Locate the cell with the specified text and output its [X, Y] center coordinate. 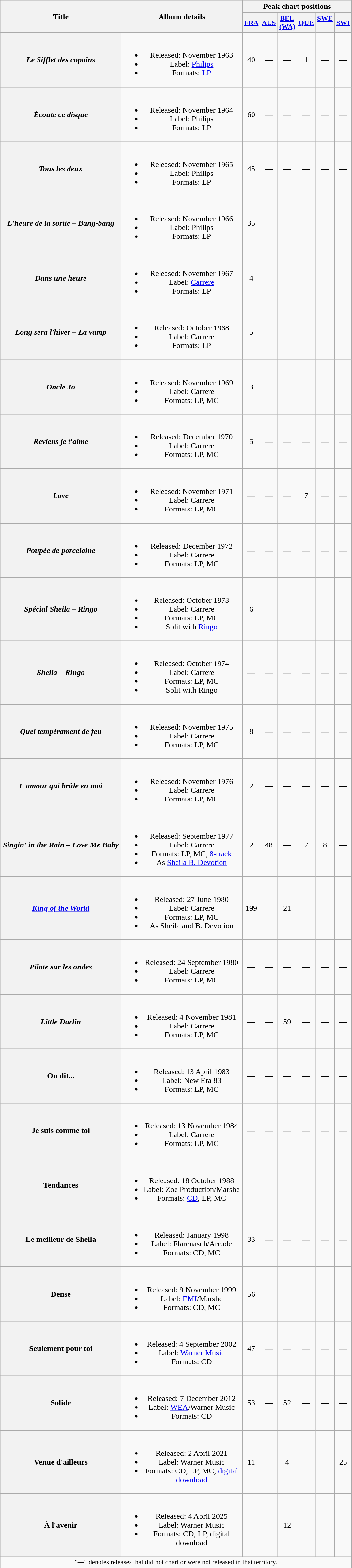
QUE [306, 23]
L'heure de la sortie – Bang-bang [61, 223]
35 [251, 223]
BEL (WA) [287, 23]
Oncle Jo [61, 387]
Dense [61, 1294]
21 [287, 908]
Released: January 1998Label: Flarenasch/ArcadeFormats: CD, MC [182, 1240]
Released: November 1975Label: CarrereFormats: LP, MC [182, 731]
Little Darlin [61, 1022]
Sheila – Ringo [61, 673]
Released: 18 October 1988Label: Zoé Production/MarsheFormats: CD, LP, MC [182, 1185]
À l'avenir [61, 1525]
Spécial Sheila – Ringo [61, 609]
33 [251, 1240]
1 [306, 60]
199 [251, 908]
Écoute ce disque [61, 114]
Quel tempérament de feu [61, 731]
45 [251, 169]
Released: 13 April 1983Label: New Era 83Formats: LP, MC [182, 1076]
59 [287, 1022]
Released: 4 November 1981Label: CarrereFormats: LP, MC [182, 1022]
Released: 24 September 1980Label: CarrereFormats: LP, MC [182, 967]
SWE [325, 23]
Released: 9 November 1999Label: EMI/MarsheFormats: CD, MC [182, 1294]
52 [287, 1403]
Released: November 1969Label: CarrereFormats: LP, MC [182, 387]
56 [251, 1294]
Singin' in the Rain – Love Me Baby [61, 845]
Title [61, 16]
Released: November 1965Label: PhilipsFormats: LP [182, 169]
60 [251, 114]
Solide [61, 1403]
11 [251, 1462]
Released: November 1964Label: PhilipsFormats: LP [182, 114]
Released: October 1968Label: CarrereFormats: LP [182, 332]
Poupée de porcelaine [61, 551]
Released: December 1970Label: CarrereFormats: LP, MC [182, 441]
Released: 4 September 2002Label: Warner MusicFormats: CD [182, 1348]
Dans une heure [61, 278]
Released: November 1976Label: CarrereFormats: LP, MC [182, 786]
Love [61, 496]
Released: 13 November 1984Label: CarrereFormats: LP, MC [182, 1131]
SWI [343, 23]
Released: November 1963Label: PhilipsFormats: LP [182, 60]
AUS [269, 23]
3 [251, 387]
12 [287, 1525]
Album details [182, 16]
FRA [251, 23]
Released: 7 December 2012Label: WEA/Warner MusicFormats: CD [182, 1403]
Released: October 1973Label: CarrereFormats: LP, MCSplit with Ringo [182, 609]
Released: November 1966Label: PhilipsFormats: LP [182, 223]
Seulement pour toi [61, 1348]
Released: 2 April 2021Label: Warner MusicFormats: CD, LP, MC, digital download [182, 1462]
L'amour qui brûle en moi [61, 786]
King of the World [61, 908]
Released: December 1972Label: CarrereFormats: LP, MC [182, 551]
Tendances [61, 1185]
Peak chart positions [297, 7]
Pilote sur les ondes [61, 967]
Tous les deux [61, 169]
Le meilleur de Sheila [61, 1240]
Released: 4 April 2025Label: Warner MusicFormats: CD, LP, digital download [182, 1525]
Released: November 1967Label: CarrereFormats: LP [182, 278]
6 [251, 609]
On dit... [61, 1076]
53 [251, 1403]
"—" denotes releases that did not chart or were not released in that territory. [176, 1562]
Released: October 1974Label: CarrereFormats: LP, MCSplit with Ringo [182, 673]
Je suis comme toi [61, 1131]
47 [251, 1348]
48 [269, 845]
Released: November 1971Label: CarrereFormats: LP, MC [182, 496]
40 [251, 60]
Reviens je t'aime [61, 441]
Long sera l'hiver – La vamp [61, 332]
Venue d'ailleurs [61, 1462]
Le Sifflet des copains [61, 60]
Released: September 1977Label: CarrereFormats: LP, MC, 8-trackAs Sheila B. Devotion [182, 845]
25 [343, 1462]
Released: 27 June 1980Label: CarrereFormats: LP, MCAs Sheila and B. Devotion [182, 908]
